Capture the cell that displays the provided text and extract its [X, Y] central coordinate. 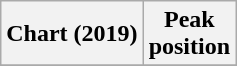
Chart (2019) [72, 34]
Peakposition [189, 34]
